For the text-containing cell, return its midpoint in (x, y) coordinate format. 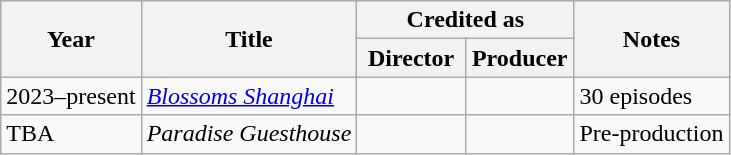
Paradise Guesthouse (249, 134)
2023–present (71, 96)
Blossoms Shanghai (249, 96)
30 episodes (652, 96)
Credited as (466, 20)
Notes (652, 39)
Pre-production (652, 134)
Year (71, 39)
Producer (520, 58)
Title (249, 39)
Director (412, 58)
TBA (71, 134)
